Capture the cell that displays the provided text and extract its (x, y) central coordinate. 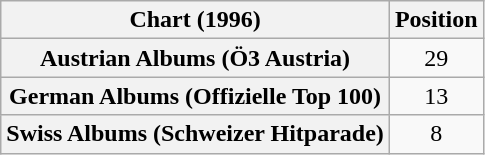
8 (436, 134)
Position (436, 20)
29 (436, 58)
Chart (1996) (196, 20)
Swiss Albums (Schweizer Hitparade) (196, 134)
13 (436, 96)
Austrian Albums (Ö3 Austria) (196, 58)
German Albums (Offizielle Top 100) (196, 96)
